From the cell containing the given text, extract its center point as (X, Y) coordinate. 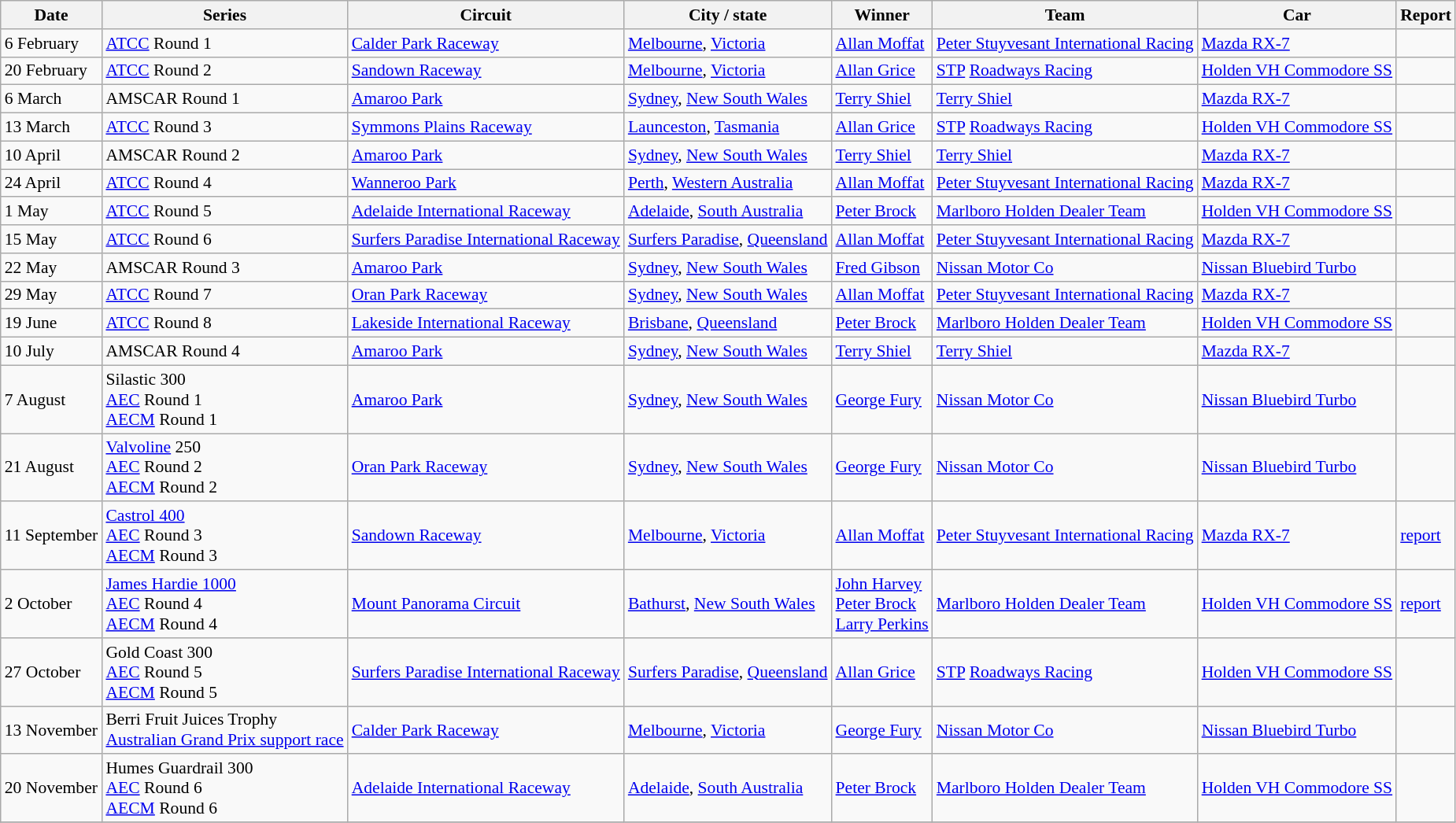
Mount Panorama Circuit (486, 604)
James Hardie 1000AEC Round 4AECM Round 4 (224, 604)
ATCC Round 3 (224, 127)
Valvoline 250AEC Round 2AECM Round 2 (224, 467)
John HarveyPeter BrockLarry Perkins (882, 604)
10 July (52, 352)
AMSCAR Round 4 (224, 352)
Brisbane, Queensland (728, 323)
Winner (882, 15)
20 November (52, 788)
Berri Fruit Juices TrophyAustralian Grand Prix support race (224, 730)
Team (1066, 15)
ATCC Round 8 (224, 323)
13 November (52, 730)
Report (1426, 15)
13 March (52, 127)
29 May (52, 295)
Launceston, Tasmania (728, 127)
Date (52, 15)
6 February (52, 43)
22 May (52, 268)
Series (224, 15)
Circuit (486, 15)
Silastic 300AEC Round 1AECM Round 1 (224, 400)
1 May (52, 212)
City / state (728, 15)
2 October (52, 604)
AMSCAR Round 1 (224, 99)
ATCC Round 6 (224, 239)
AMSCAR Round 3 (224, 268)
Perth, Western Australia (728, 183)
Wanneroo Park (486, 183)
11 September (52, 537)
AMSCAR Round 2 (224, 155)
27 October (52, 672)
ATCC Round 1 (224, 43)
10 April (52, 155)
Car (1297, 15)
Lakeside International Raceway (486, 323)
ATCC Round 4 (224, 183)
19 June (52, 323)
6 March (52, 99)
Gold Coast 300AEC Round 5AECM Round 5 (224, 672)
ATCC Round 7 (224, 295)
24 April (52, 183)
Bathurst, New South Wales (728, 604)
21 August (52, 467)
Fred Gibson (882, 268)
7 August (52, 400)
15 May (52, 239)
ATCC Round 5 (224, 212)
Symmons Plains Raceway (486, 127)
Castrol 400AEC Round 3AECM Round 3 (224, 537)
Humes Guardrail 300AEC Round 6AECM Round 6 (224, 788)
20 February (52, 71)
ATCC Round 2 (224, 71)
